Output the (x, y) coordinate of the center of the cell containing the given text.  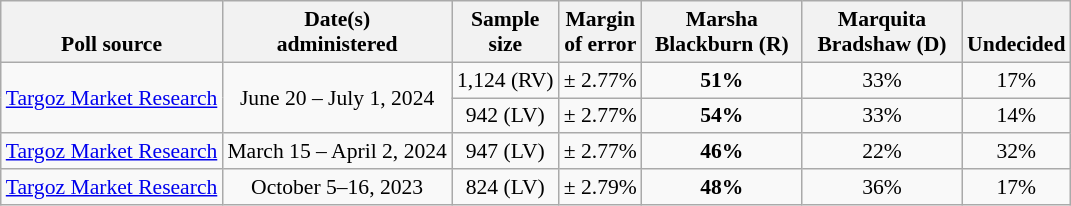
Marginof error (600, 32)
51% (722, 80)
June 20 – July 1, 2024 (337, 98)
46% (722, 152)
MarshaBlackburn (R) (722, 32)
March 15 – April 2, 2024 (337, 152)
22% (882, 152)
Poll source (112, 32)
October 5–16, 2023 (337, 187)
54% (722, 116)
942 (LV) (506, 116)
± 2.79% (600, 187)
MarquitaBradshaw (D) (882, 32)
48% (722, 187)
947 (LV) (506, 152)
Samplesize (506, 32)
Date(s)administered (337, 32)
824 (LV) (506, 187)
Undecided (1016, 32)
14% (1016, 116)
36% (882, 187)
32% (1016, 152)
1,124 (RV) (506, 80)
